Return the (x, y) coordinate for the center point of the cell that contains the specified text.  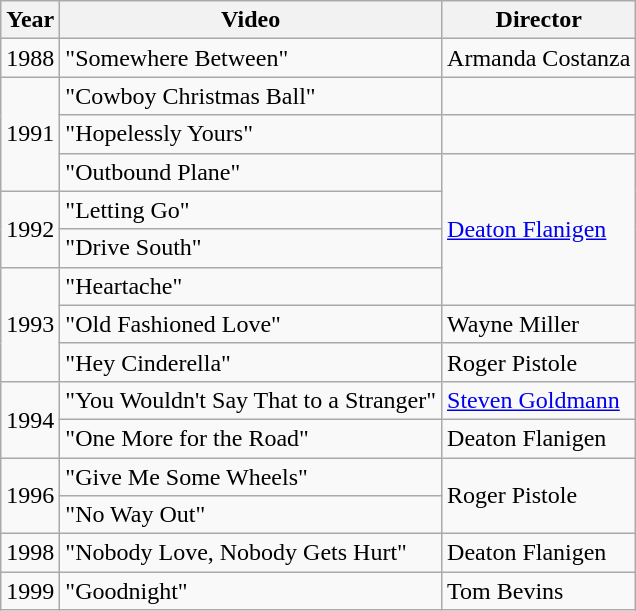
1993 (30, 324)
1999 (30, 591)
"Nobody Love, Nobody Gets Hurt" (251, 553)
"Old Fashioned Love" (251, 324)
Armanda Costanza (539, 58)
"Drive South" (251, 248)
"Hopelessly Yours" (251, 134)
Year (30, 20)
"Somewhere Between" (251, 58)
"Outbound Plane" (251, 172)
Steven Goldmann (539, 400)
Wayne Miller (539, 324)
Tom Bevins (539, 591)
1988 (30, 58)
"Hey Cinderella" (251, 362)
"Give Me Some Wheels" (251, 477)
"You Wouldn't Say That to a Stranger" (251, 400)
"No Way Out" (251, 515)
1992 (30, 229)
"One More for the Road" (251, 438)
Video (251, 20)
"Heartache" (251, 286)
1991 (30, 134)
Director (539, 20)
1996 (30, 496)
"Cowboy Christmas Ball" (251, 96)
1998 (30, 553)
1994 (30, 419)
"Goodnight" (251, 591)
"Letting Go" (251, 210)
